Find where the given text appears and provide that cell's center as (X, Y) coordinate. 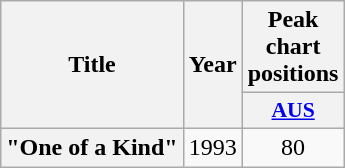
"One of a Kind" (92, 147)
Peak chart positions (293, 47)
Year (212, 65)
AUS (293, 111)
Title (92, 65)
80 (293, 147)
1993 (212, 147)
